For the text-containing cell, return its midpoint in [x, y] coordinate format. 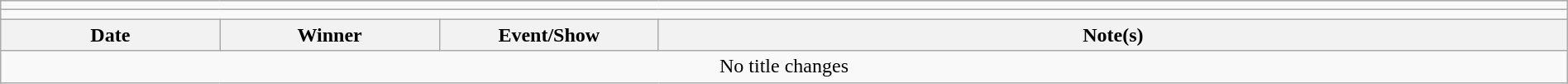
Note(s) [1113, 35]
Event/Show [549, 35]
Winner [329, 35]
No title changes [784, 67]
Date [111, 35]
